Identify which cell holds the provided text, then report its (x, y) central coordinate. 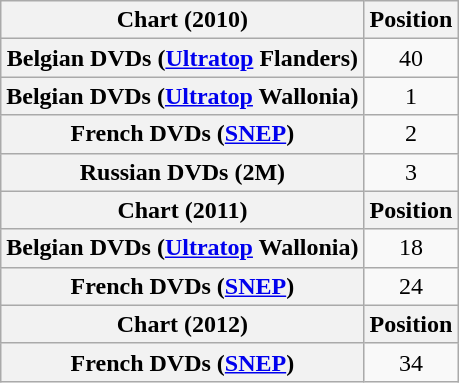
Belgian DVDs (Ultratop Flanders) (182, 58)
Chart (2010) (182, 20)
18 (411, 248)
Chart (2011) (182, 210)
Chart (2012) (182, 324)
24 (411, 286)
34 (411, 362)
1 (411, 96)
Russian DVDs (2M) (182, 172)
40 (411, 58)
3 (411, 172)
2 (411, 134)
